Provide the (x, y) coordinate of the cell's center where the given text is located.  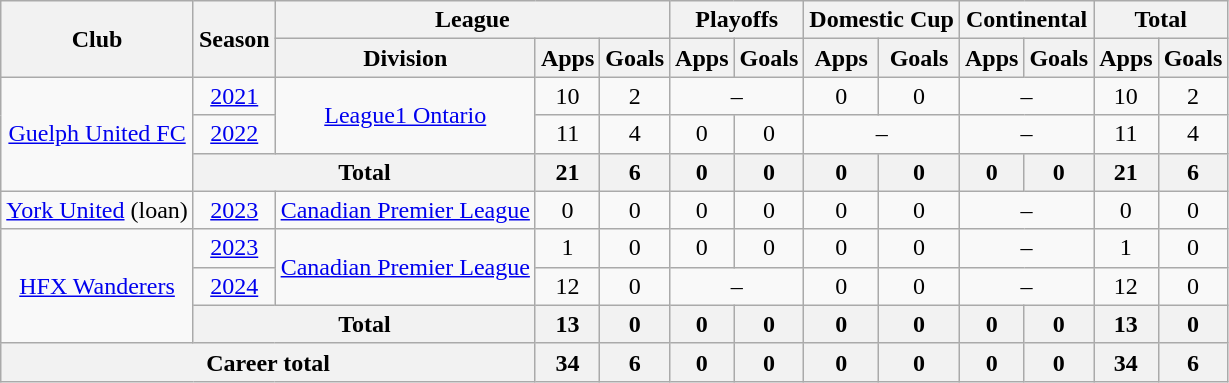
League1 Ontario (405, 115)
2021 (234, 96)
Career total (268, 362)
Domestic Cup (882, 20)
HFX Wanderers (98, 286)
Continental (1026, 20)
Playoffs (737, 20)
2024 (234, 286)
2022 (234, 134)
League (472, 20)
Division (405, 58)
Club (98, 39)
Guelph United FC (98, 134)
Season (234, 39)
York United (loan) (98, 210)
